Identify which cell holds the provided text, then report its (x, y) central coordinate. 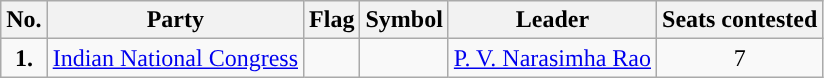
Leader (552, 20)
Indian National Congress (175, 58)
Flag (332, 20)
7 (740, 58)
No. (24, 20)
Seats contested (740, 20)
P. V. Narasimha Rao (552, 58)
Symbol (404, 20)
1. (24, 58)
Party (175, 20)
